Return (X, Y) of the center of cell containing provided text 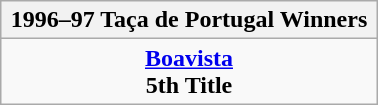
1996–97 Taça de Portugal Winners (189, 20)
Boavista5th Title (189, 72)
